For the text-containing cell, return its midpoint in [x, y] coordinate format. 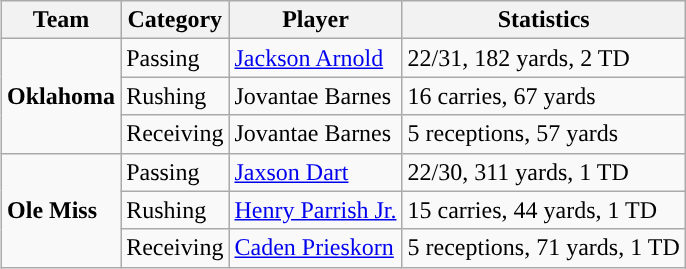
22/30, 311 yards, 1 TD [544, 172]
Category [175, 20]
Jackson Arnold [316, 58]
Team [62, 20]
15 carries, 44 yards, 1 TD [544, 210]
22/31, 182 yards, 2 TD [544, 58]
Statistics [544, 20]
Jaxson Dart [316, 172]
16 carries, 67 yards [544, 96]
Ole Miss [62, 210]
5 receptions, 57 yards [544, 134]
Player [316, 20]
Caden Prieskorn [316, 248]
Oklahoma [62, 96]
5 receptions, 71 yards, 1 TD [544, 248]
Henry Parrish Jr. [316, 210]
